Provide the [x, y] coordinate of the cell's center where the given text is located.  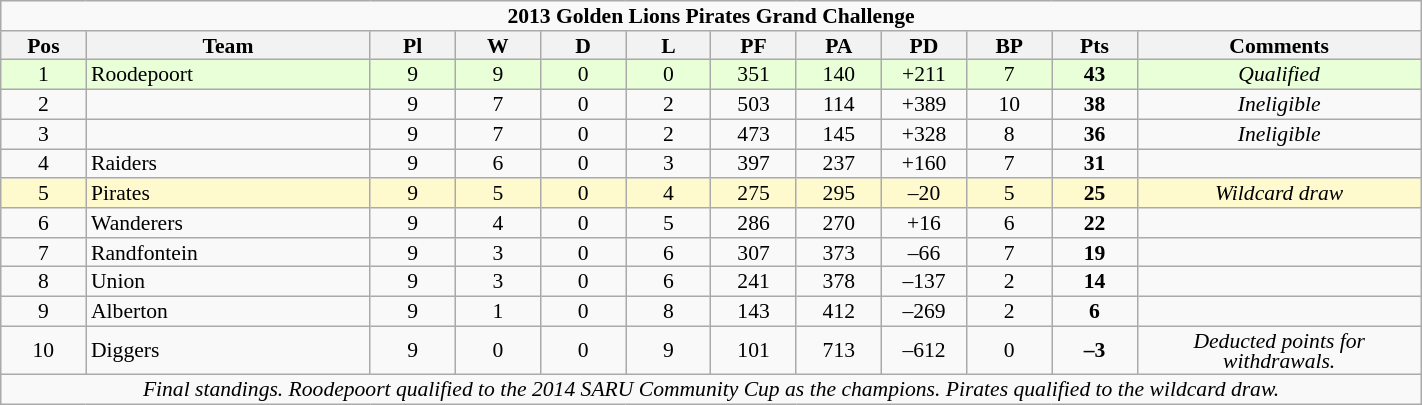
351 [754, 75]
Pl [412, 46]
295 [838, 193]
Wildcard draw [1279, 193]
Final standings. Roodepoort qualified to the 2014 SARU Community Cup as the champions. Pirates qualified to the wildcard draw. [711, 390]
–269 [924, 312]
+211 [924, 75]
22 [1094, 223]
19 [1094, 253]
+160 [924, 164]
Randfontein [228, 253]
713 [838, 350]
–612 [924, 350]
PA [838, 46]
378 [838, 282]
36 [1094, 134]
275 [754, 193]
–66 [924, 253]
Raiders [228, 164]
307 [754, 253]
Pts [1094, 46]
Union [228, 282]
140 [838, 75]
241 [754, 282]
Roodepoort [228, 75]
473 [754, 134]
+328 [924, 134]
373 [838, 253]
–137 [924, 282]
101 [754, 350]
114 [838, 105]
412 [838, 312]
Qualified [1279, 75]
Pos [44, 46]
14 [1094, 282]
237 [838, 164]
+389 [924, 105]
–3 [1094, 350]
–20 [924, 193]
25 [1094, 193]
W [498, 46]
D [584, 46]
270 [838, 223]
+16 [924, 223]
503 [754, 105]
145 [838, 134]
L [668, 46]
Pirates [228, 193]
Comments [1279, 46]
143 [754, 312]
Diggers [228, 350]
PF [754, 46]
PD [924, 46]
286 [754, 223]
Wanderers [228, 223]
397 [754, 164]
38 [1094, 105]
BP [1010, 46]
Deducted points for withdrawals. [1279, 350]
Team [228, 46]
Alberton [228, 312]
43 [1094, 75]
2013 Golden Lions Pirates Grand Challenge [711, 16]
31 [1094, 164]
